Locate the cell with the specified text and output its (x, y) center coordinate. 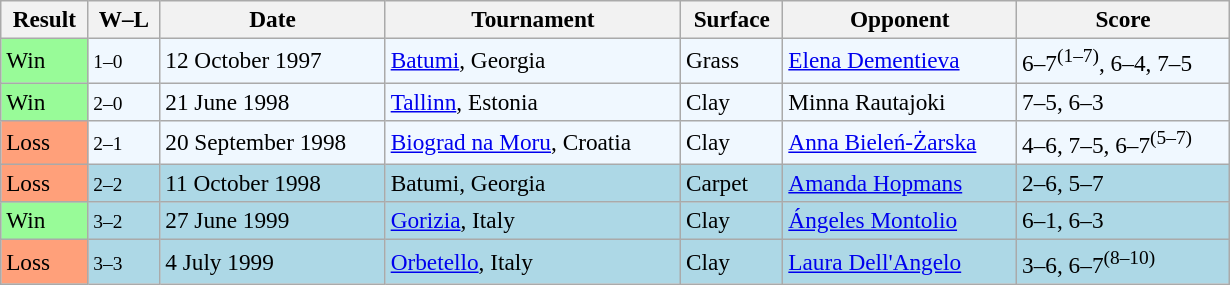
12 October 1997 (272, 60)
Grass (732, 60)
4 July 1999 (272, 261)
Surface (732, 19)
21 June 1998 (272, 101)
4–6, 7–5, 6–7(5–7) (1124, 142)
Minna Rautajoki (900, 101)
2–6, 5–7 (1124, 183)
2–1 (124, 142)
Gorizia, Italy (532, 221)
Ángeles Montolio (900, 221)
Amanda Hopmans (900, 183)
Tallinn, Estonia (532, 101)
3–6, 6–7(8–10) (1124, 261)
11 October 1998 (272, 183)
1–0 (124, 60)
Tournament (532, 19)
Biograd na Moru, Croatia (532, 142)
W–L (124, 19)
Carpet (732, 183)
6–7(1–7), 6–4, 7–5 (1124, 60)
3–3 (124, 261)
7–5, 6–3 (1124, 101)
6–1, 6–3 (1124, 221)
2–2 (124, 183)
20 September 1998 (272, 142)
Orbetello, Italy (532, 261)
27 June 1999 (272, 221)
Laura Dell'Angelo (900, 261)
Anna Bieleń-Żarska (900, 142)
Result (44, 19)
Opponent (900, 19)
3–2 (124, 221)
2–0 (124, 101)
Score (1124, 19)
Elena Dementieva (900, 60)
Date (272, 19)
